From the cell containing the given text, extract its center point as (x, y) coordinate. 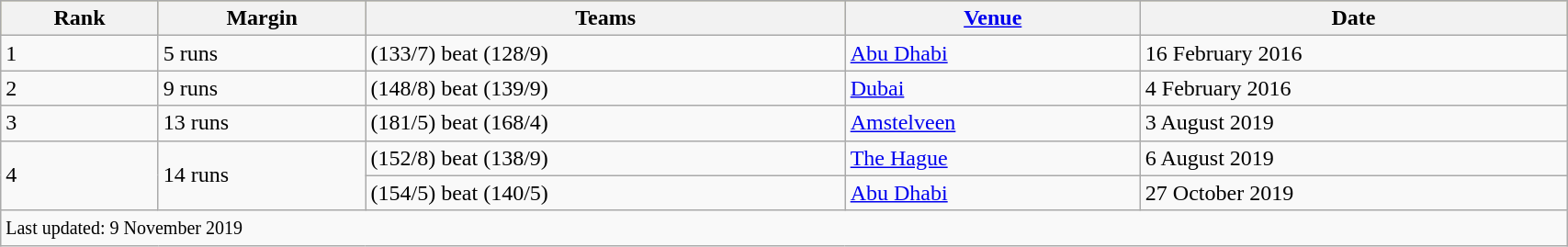
1 (79, 53)
4 (79, 175)
Rank (79, 18)
(181/5) beat (168/4) (605, 123)
The Hague (992, 158)
13 runs (262, 123)
3 (79, 123)
Dubai (992, 88)
Margin (262, 18)
4 February 2016 (1353, 88)
Teams (605, 18)
5 runs (262, 53)
Last updated: 9 November 2019 (784, 228)
3 August 2019 (1353, 123)
27 October 2019 (1353, 193)
Amstelveen (992, 123)
(154/5) beat (140/5) (605, 193)
6 August 2019 (1353, 158)
2 (79, 88)
(148/8) beat (139/9) (605, 88)
(152/8) beat (138/9) (605, 158)
14 runs (262, 175)
16 February 2016 (1353, 53)
(133/7) beat (128/9) (605, 53)
9 runs (262, 88)
Date (1353, 18)
Venue (992, 18)
